Locate the cell with the specified text and output its (x, y) center coordinate. 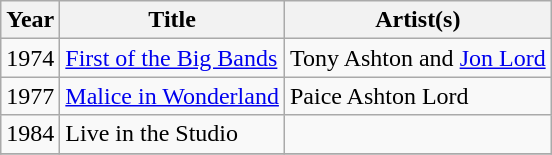
First of the Big Bands (172, 58)
1977 (30, 96)
Malice in Wonderland (172, 96)
1984 (30, 134)
Year (30, 20)
Tony Ashton and Jon Lord (418, 58)
Live in the Studio (172, 134)
Title (172, 20)
Paice Ashton Lord (418, 96)
Artist(s) (418, 20)
1974 (30, 58)
